Extract the [x, y] coordinate from the center of the cell holding the provided text.  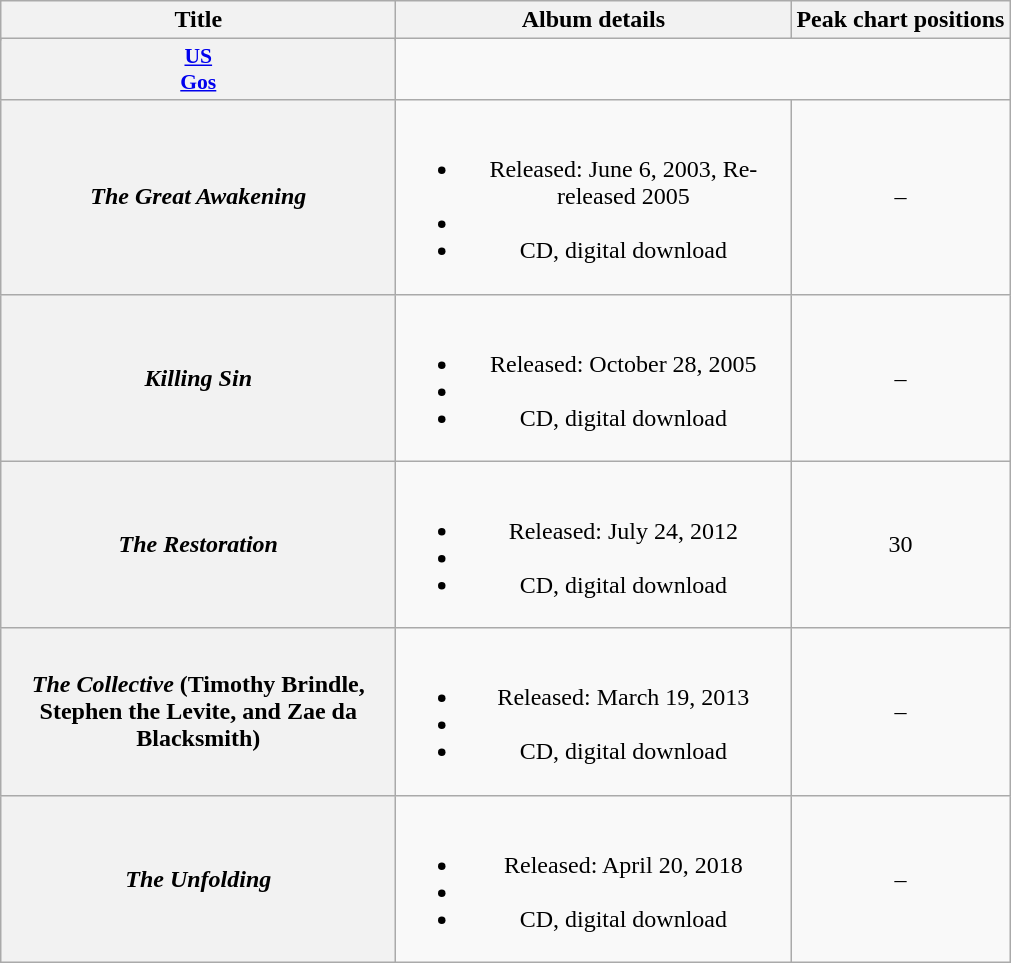
30 [900, 544]
Released: March 19, 2013CD, digital download [594, 712]
Released: October 28, 2005CD, digital download [594, 378]
Peak chart positions [900, 20]
The Unfolding [198, 878]
Released: July 24, 2012CD, digital download [594, 544]
The Restoration [198, 544]
USGos [198, 70]
Title [198, 20]
The Collective (Timothy Brindle, Stephen the Levite, and Zae da Blacksmith) [198, 712]
Released: April 20, 2018CD, digital download [594, 878]
Killing Sin [198, 378]
Released: June 6, 2003, Re-released 2005CD, digital download [594, 197]
The Great Awakening [198, 197]
Album details [594, 20]
